Search for the cell housing the specified text and yield its (x, y) center coordinate. 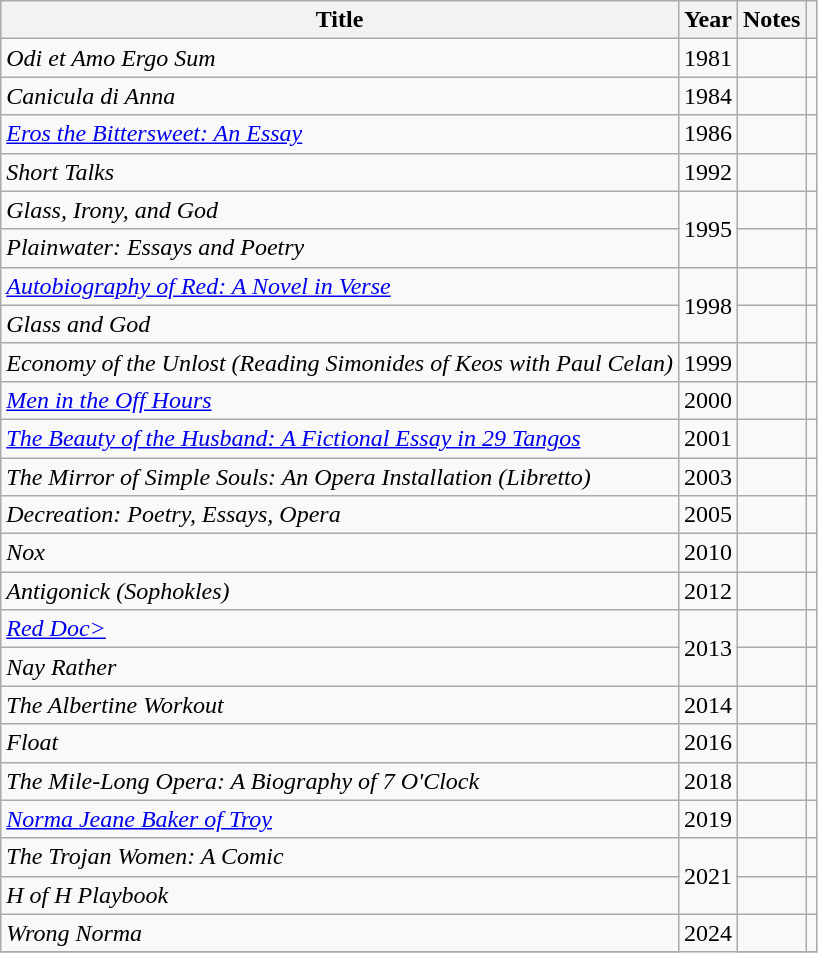
Canicula di Anna (340, 96)
1984 (708, 96)
Norma Jeane Baker of Troy (340, 819)
The Trojan Women: A Comic (340, 857)
1995 (708, 229)
2021 (708, 876)
Wrong Norma (340, 933)
1999 (708, 362)
2003 (708, 477)
1992 (708, 172)
Title (340, 20)
Red Doc> (340, 629)
Economy of the Unlost (Reading Simonides of Keos with Paul Celan) (340, 362)
Year (708, 20)
1981 (708, 58)
Nox (340, 553)
Eros the Bittersweet: An Essay (340, 134)
1998 (708, 305)
Odi et Amo Ergo Sum (340, 58)
Nay Rather (340, 667)
The Albertine Workout (340, 705)
Glass and God (340, 324)
The Beauty of the Husband: A Fictional Essay in 29 Tangos (340, 438)
2013 (708, 648)
1986 (708, 134)
H of H Playbook (340, 895)
The Mile-Long Opera: A Biography of 7 O'Clock (340, 781)
2014 (708, 705)
2018 (708, 781)
Short Talks (340, 172)
2019 (708, 819)
Notes (771, 20)
Decreation: Poetry, Essays, Opera (340, 515)
Autobiography of Red: A Novel in Verse (340, 286)
Float (340, 743)
Antigonick (Sophokles) (340, 591)
2012 (708, 591)
2000 (708, 400)
2016 (708, 743)
Glass, Irony, and God (340, 210)
Men in the Off Hours (340, 400)
2010 (708, 553)
2024 (708, 933)
Plainwater: Essays and Poetry (340, 248)
The Mirror of Simple Souls: An Opera Installation (Libretto) (340, 477)
2005 (708, 515)
2001 (708, 438)
